Detect which cell encompasses the target text, then output its [X, Y] center coordinate. 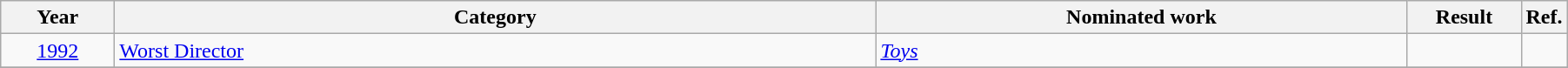
Worst Director [496, 51]
Nominated work [1141, 17]
Year [57, 17]
Toys [1141, 51]
1992 [57, 51]
Category [496, 17]
Ref. [1545, 17]
Result [1465, 17]
